Provide the [x, y] coordinate of the cell's center where the given text is located.  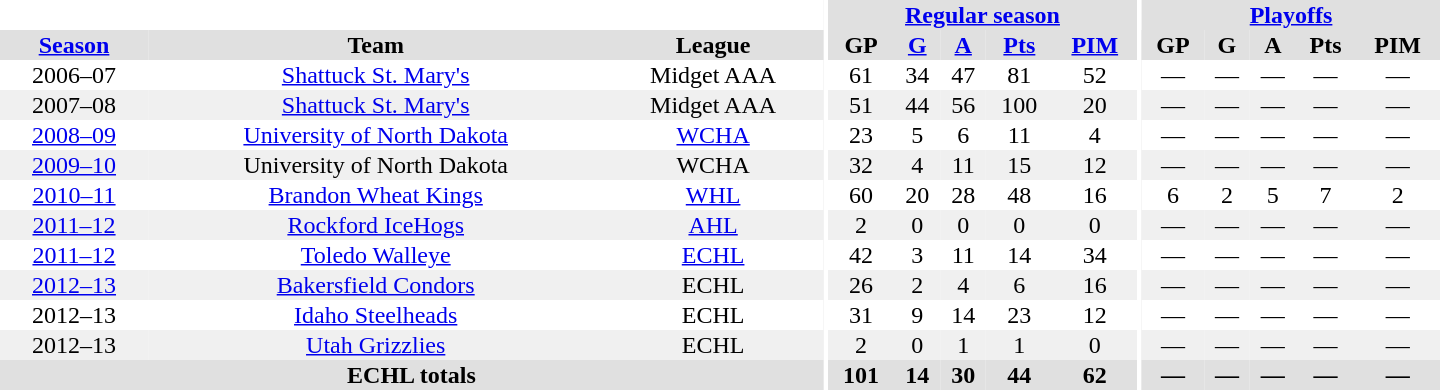
Bakersfield Condors [376, 285]
48 [1019, 195]
AHL [712, 225]
47 [963, 75]
61 [861, 75]
2006–07 [74, 75]
WHL [712, 195]
Season [74, 45]
2008–09 [74, 135]
League [712, 45]
Team [376, 45]
Idaho Steelheads [376, 315]
62 [1095, 375]
51 [861, 105]
Regular season [982, 15]
26 [861, 285]
7 [1326, 195]
81 [1019, 75]
52 [1095, 75]
3 [917, 255]
42 [861, 255]
28 [963, 195]
Rockford IceHogs [376, 225]
2007–08 [74, 105]
Toledo Walleye [376, 255]
100 [1019, 105]
60 [861, 195]
15 [1019, 165]
101 [861, 375]
Playoffs [1291, 15]
2009–10 [74, 165]
Brandon Wheat Kings [376, 195]
9 [917, 315]
32 [861, 165]
Utah Grizzlies [376, 345]
2010–11 [74, 195]
30 [963, 375]
31 [861, 315]
56 [963, 105]
ECHL totals [412, 375]
